Capture the cell that displays the provided text and extract its [x, y] central coordinate. 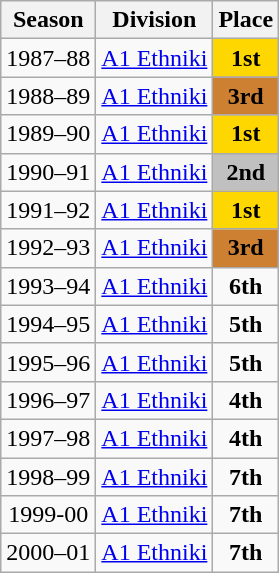
1987–88 [48, 58]
1996–97 [48, 400]
2000–01 [48, 553]
1988–89 [48, 96]
1990–91 [48, 172]
Season [48, 20]
1989–90 [48, 134]
1997–98 [48, 438]
2nd [246, 172]
1992–93 [48, 248]
6th [246, 286]
Division [154, 20]
1991–92 [48, 210]
1994–95 [48, 324]
1998–99 [48, 477]
Place [246, 20]
1995–96 [48, 362]
1999-00 [48, 515]
1993–94 [48, 286]
